Search for the cell housing the specified text and yield its [X, Y] center coordinate. 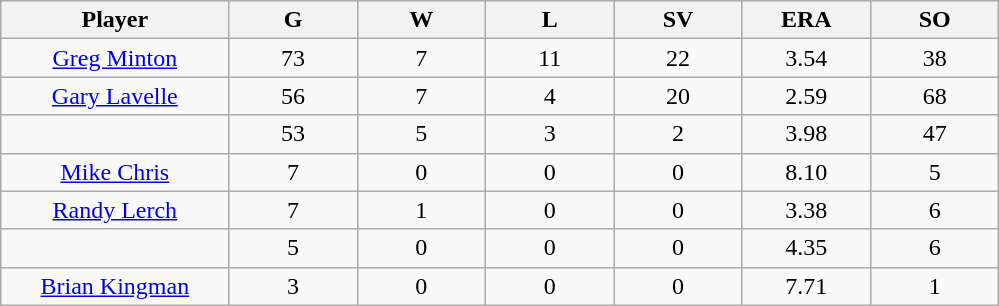
ERA [806, 20]
73 [293, 58]
Brian Kingman [115, 286]
3.38 [806, 210]
Player [115, 20]
3.54 [806, 58]
2.59 [806, 96]
Gary Lavelle [115, 96]
20 [678, 96]
Greg Minton [115, 58]
3.98 [806, 134]
4 [550, 96]
38 [934, 58]
56 [293, 96]
68 [934, 96]
L [550, 20]
2 [678, 134]
G [293, 20]
53 [293, 134]
Mike Chris [115, 172]
22 [678, 58]
SV [678, 20]
SO [934, 20]
47 [934, 134]
Randy Lerch [115, 210]
W [421, 20]
8.10 [806, 172]
7.71 [806, 286]
4.35 [806, 248]
11 [550, 58]
